Determine the [X, Y] coordinate at the center of the cell enclosing the given text.  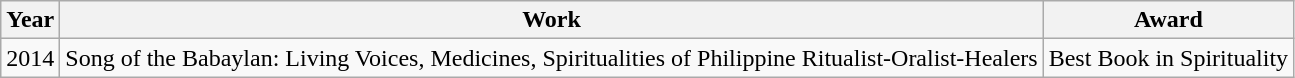
Year [30, 20]
Best Book in Spirituality [1168, 58]
2014 [30, 58]
Work [552, 20]
Song of the Babaylan: Living Voices, Medicines, Spiritualities of Philippine Ritualist-Oralist-Healers [552, 58]
Award [1168, 20]
